Scan for the cell matching the given text and deliver its (x, y) coordinate at center. 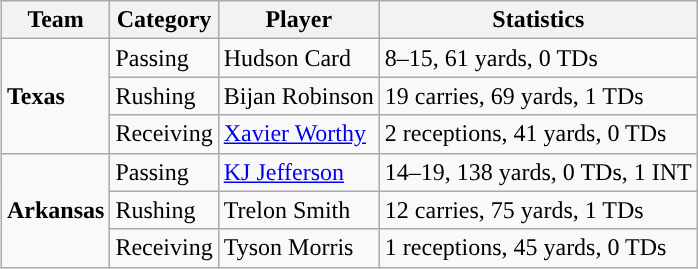
2 receptions, 41 yards, 0 TDs (538, 134)
14–19, 138 yards, 0 TDs, 1 INT (538, 172)
19 carries, 69 yards, 1 TDs (538, 96)
12 carries, 75 yards, 1 TDs (538, 210)
Xavier Worthy (298, 134)
Texas (55, 96)
Category (164, 20)
Hudson Card (298, 58)
Arkansas (55, 210)
Player (298, 20)
Statistics (538, 20)
1 receptions, 45 yards, 0 TDs (538, 248)
Bijan Robinson (298, 96)
Tyson Morris (298, 248)
8–15, 61 yards, 0 TDs (538, 58)
KJ Jefferson (298, 172)
Trelon Smith (298, 210)
Team (55, 20)
